Identify which cell holds the provided text, then report its [X, Y] central coordinate. 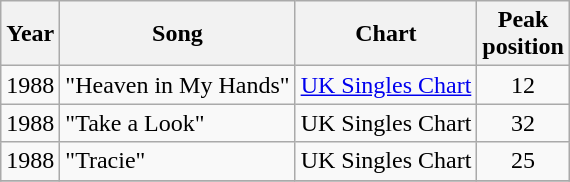
12 [523, 85]
32 [523, 123]
"Heaven in My Hands" [178, 85]
25 [523, 161]
Chart [386, 34]
Peakposition [523, 34]
"Tracie" [178, 161]
"Take a Look" [178, 123]
Year [30, 34]
Song [178, 34]
